Locate the cell with the specified text and output its (x, y) center coordinate. 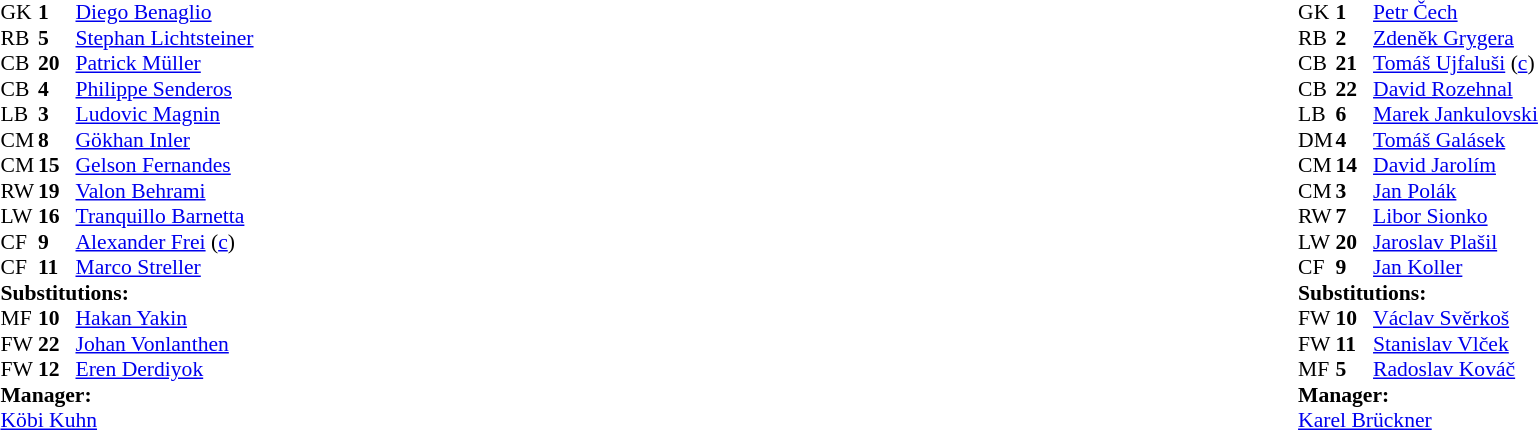
Valon Behrami (165, 191)
Jaroslav Plašil (1456, 242)
Tomáš Ujfaluši (c) (1456, 63)
Gelson Fernandes (165, 165)
Jan Polák (1456, 191)
DM (1317, 140)
Tranquillo Barnetta (165, 217)
14 (1355, 165)
Johan Vonlanthen (165, 344)
12 (57, 369)
Zdeněk Grygera (1456, 38)
Marek Jankulovski (1456, 115)
Petr Čech (1456, 13)
Patrick Müller (165, 63)
Marco Streller (165, 267)
David Rozehnal (1456, 89)
Ludovic Magnin (165, 115)
Tomáš Galásek (1456, 140)
Libor Sionko (1456, 217)
6 (1355, 115)
Gökhan Inler (165, 140)
15 (57, 165)
16 (57, 217)
Alexander Frei (c) (165, 242)
Philippe Senderos (165, 89)
19 (57, 191)
Diego Benaglio (165, 13)
David Jarolím (1456, 165)
7 (1355, 217)
Eren Derdiyok (165, 369)
Václav Svěrkoš (1456, 319)
Hakan Yakin (165, 319)
21 (1355, 63)
2 (1355, 38)
Jan Koller (1456, 267)
Stephan Lichtsteiner (165, 38)
8 (57, 140)
Stanislav Vlček (1456, 344)
Radoslav Kováč (1456, 369)
